Pinpoint the cell where the given text exists, returning its [x, y] midpoint coordinate. 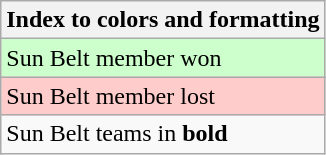
Sun Belt member lost [163, 96]
Sun Belt member won [163, 58]
Sun Belt teams in bold [163, 134]
Index to colors and formatting [163, 20]
